Locate the cell with the specified text and output its [x, y] center coordinate. 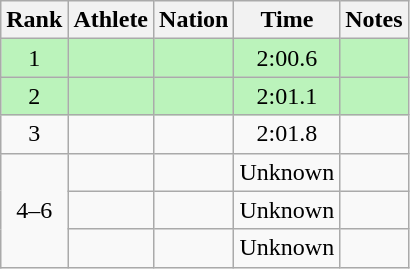
Athlete [111, 20]
2:00.6 [287, 58]
Notes [374, 20]
3 [34, 134]
2:01.8 [287, 134]
Time [287, 20]
Rank [34, 20]
4–6 [34, 210]
1 [34, 58]
Nation [194, 20]
2 [34, 96]
2:01.1 [287, 96]
